Provide the [X, Y] coordinate of the cell's center where the given text is located.  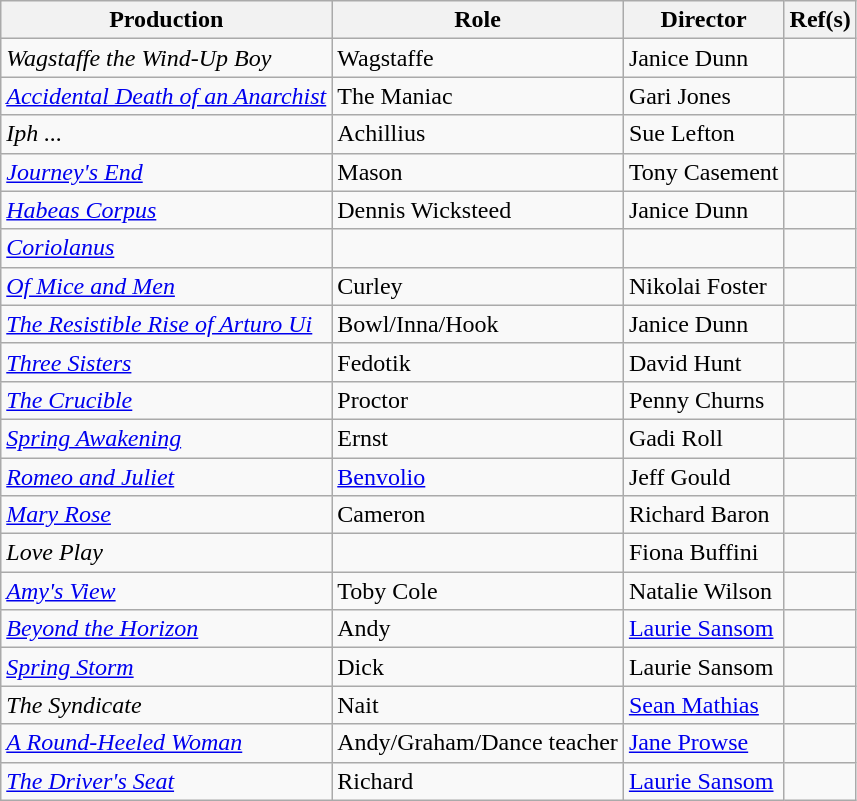
Cameron [478, 515]
Director [704, 20]
Sue Lefton [704, 134]
Three Sisters [166, 362]
Mary Rose [166, 515]
Coriolanus [166, 248]
Benvolio [478, 477]
Beyond the Horizon [166, 629]
Penny Churns [704, 400]
Curley [478, 286]
Dennis Wicksteed [478, 210]
David Hunt [704, 362]
The Crucible [166, 400]
Natalie Wilson [704, 591]
Nikolai Foster [704, 286]
The Syndicate [166, 705]
Achillius [478, 134]
Toby Cole [478, 591]
Journey's End [166, 172]
Ref(s) [820, 20]
Andy [478, 629]
Iph ... [166, 134]
Ernst [478, 438]
Jeff Gould [704, 477]
Andy/Graham/Dance teacher [478, 743]
Proctor [478, 400]
Bowl/Inna/Hook [478, 324]
Mason [478, 172]
Spring Storm [166, 667]
Wagstaffe the Wind-Up Boy [166, 58]
Jane Prowse [704, 743]
Role [478, 20]
Habeas Corpus [166, 210]
Richard [478, 781]
Spring Awakening [166, 438]
Dick [478, 667]
The Maniac [478, 96]
Sean Mathias [704, 705]
Tony Casement [704, 172]
Of Mice and Men [166, 286]
A Round-Heeled Woman [166, 743]
Fiona Buffini [704, 553]
The Driver's Seat [166, 781]
Love Play [166, 553]
Wagstaffe [478, 58]
Gadi Roll [704, 438]
Romeo and Juliet [166, 477]
Gari Jones [704, 96]
Amy's View [166, 591]
Nait [478, 705]
Accidental Death of an Anarchist [166, 96]
Fedotik [478, 362]
Richard Baron [704, 515]
Production [166, 20]
The Resistible Rise of Arturo Ui [166, 324]
